For the text-containing cell, return its midpoint in [X, Y] coordinate format. 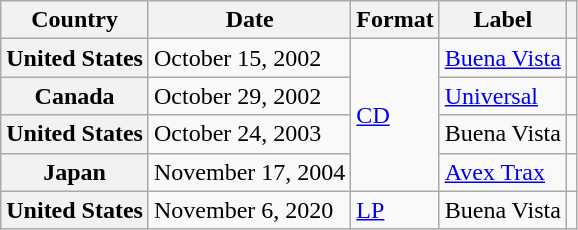
Label [502, 20]
November 17, 2004 [249, 172]
Date [249, 20]
CD [395, 115]
Universal [502, 96]
November 6, 2020 [249, 210]
Format [395, 20]
LP [395, 210]
Japan [75, 172]
October 24, 2003 [249, 134]
October 29, 2002 [249, 96]
October 15, 2002 [249, 58]
Avex Trax [502, 172]
Canada [75, 96]
Country [75, 20]
